Search for the cell housing the specified text and yield its [x, y] center coordinate. 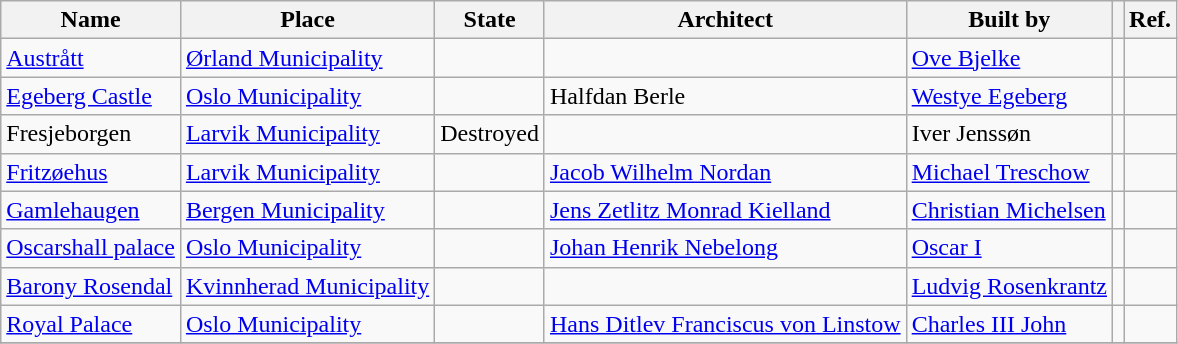
Hans Ditlev Franciscus von Linstow [725, 324]
Michael Treschow [1009, 172]
Gamlehaugen [91, 210]
State [490, 20]
Ove Bjelke [1009, 58]
Ludvig Rosenkrantz [1009, 286]
Oscar I [1009, 248]
Fresjeborgen [91, 134]
Built by [1009, 20]
Charles III John [1009, 324]
Barony Rosendal [91, 286]
Austrått [91, 58]
Ørland Municipality [307, 58]
Fritzøehus [91, 172]
Name [91, 20]
Johan Henrik Nebelong [725, 248]
Halfdan Berle [725, 96]
Jacob Wilhelm Nordan [725, 172]
Westye Egeberg [1009, 96]
Destroyed [490, 134]
Place [307, 20]
Oscarshall palace [91, 248]
Royal Palace [91, 324]
Architect [725, 20]
Ref. [1150, 20]
Egeberg Castle [91, 96]
Iver Jenssøn [1009, 134]
Kvinnherad Municipality [307, 286]
Jens Zetlitz Monrad Kielland [725, 210]
Bergen Municipality [307, 210]
Christian Michelsen [1009, 210]
